Output the [x, y] coordinate of the center of the cell containing the given text.  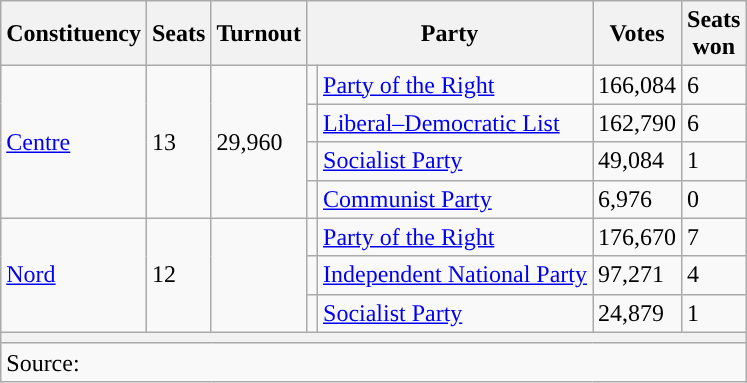
162,790 [636, 123]
Independent National Party [456, 275]
Turnout [259, 34]
13 [178, 142]
97,271 [636, 275]
29,960 [259, 142]
24,879 [636, 313]
6,976 [636, 199]
Source: [374, 362]
Votes [636, 34]
Centre [74, 142]
12 [178, 275]
166,084 [636, 85]
Seatswon [714, 34]
4 [714, 275]
Seats [178, 34]
Constituency [74, 34]
Liberal–Democratic List [456, 123]
0 [714, 199]
176,670 [636, 237]
Communist Party [456, 199]
Party [449, 34]
49,084 [636, 161]
Nord [74, 275]
7 [714, 237]
